Detect which cell encompasses the target text, then output its [x, y] center coordinate. 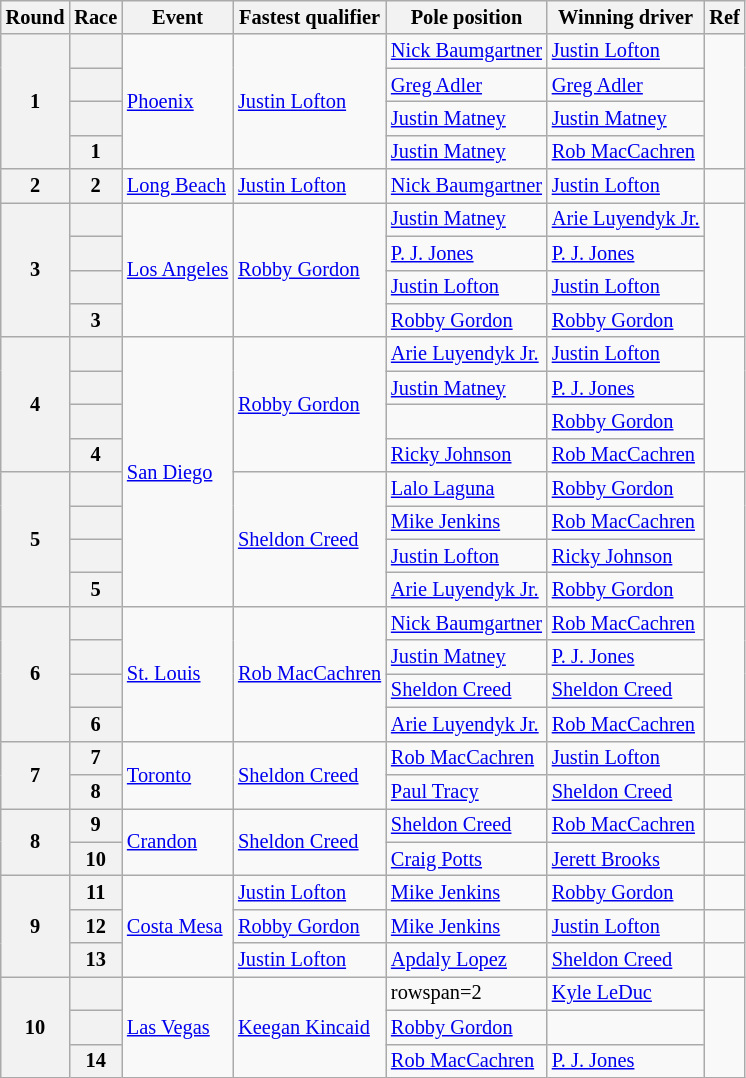
Crandon [178, 842]
12 [96, 926]
Winning driver [626, 17]
Paul Tracy [466, 791]
Apdaly Lopez [466, 960]
Kyle LeDuc [626, 993]
Keegan Kincaid [310, 1026]
Toronto [178, 774]
Pole position [466, 17]
Los Angeles [178, 270]
Event [178, 17]
San Diego [178, 472]
Lalo Laguna [466, 489]
14 [96, 1061]
Long Beach [178, 186]
11 [96, 892]
Race [96, 17]
St. Louis [178, 674]
13 [96, 960]
Craig Potts [466, 859]
Round [36, 17]
Phoenix [178, 102]
rowspan=2 [466, 993]
Jerett Brooks [626, 859]
Las Vegas [178, 1026]
Ref [724, 17]
Costa Mesa [178, 926]
Fastest qualifier [310, 17]
